Pinpoint the cell where the given text exists, returning its [x, y] midpoint coordinate. 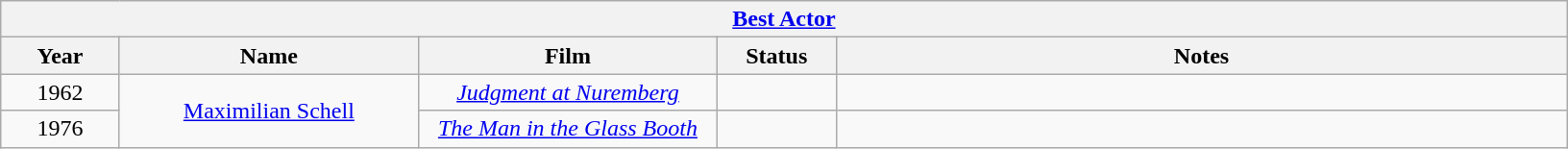
1976 [61, 129]
Maximilian Schell [269, 111]
Name [269, 56]
1962 [61, 92]
Film [567, 56]
Judgment at Nuremberg [567, 92]
Status [776, 56]
The Man in the Glass Booth [567, 129]
Notes [1201, 56]
Year [61, 56]
Best Actor [784, 19]
